Identify which cell holds the provided text, then report its [x, y] central coordinate. 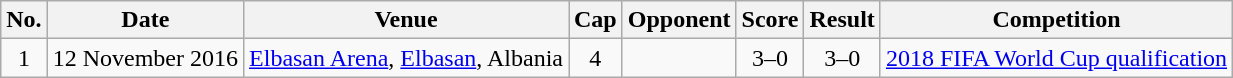
1 [24, 58]
Competition [1056, 20]
2018 FIFA World Cup qualification [1056, 58]
Elbasan Arena, Elbasan, Albania [406, 58]
Venue [406, 20]
12 November 2016 [145, 58]
Date [145, 20]
4 [595, 58]
Cap [595, 20]
Opponent [679, 20]
Score [770, 20]
Result [842, 20]
No. [24, 20]
